For the text-containing cell, return its midpoint in [x, y] coordinate format. 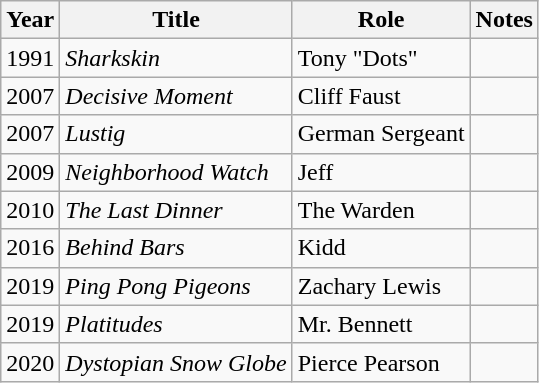
Title [176, 20]
Cliff Faust [381, 96]
Year [30, 20]
Pierce Pearson [381, 362]
Decisive Moment [176, 96]
The Last Dinner [176, 210]
Notes [504, 20]
Tony "Dots" [381, 58]
Lustig [176, 134]
2016 [30, 248]
Kidd [381, 248]
Mr. Bennett [381, 324]
Behind Bars [176, 248]
2020 [30, 362]
Dystopian Snow Globe [176, 362]
Neighborhood Watch [176, 172]
2010 [30, 210]
Jeff [381, 172]
German Sergeant [381, 134]
Role [381, 20]
Platitudes [176, 324]
Ping Pong Pigeons [176, 286]
Sharkskin [176, 58]
2009 [30, 172]
Zachary Lewis [381, 286]
1991 [30, 58]
The Warden [381, 210]
